Detect which cell encompasses the target text, then output its [x, y] center coordinate. 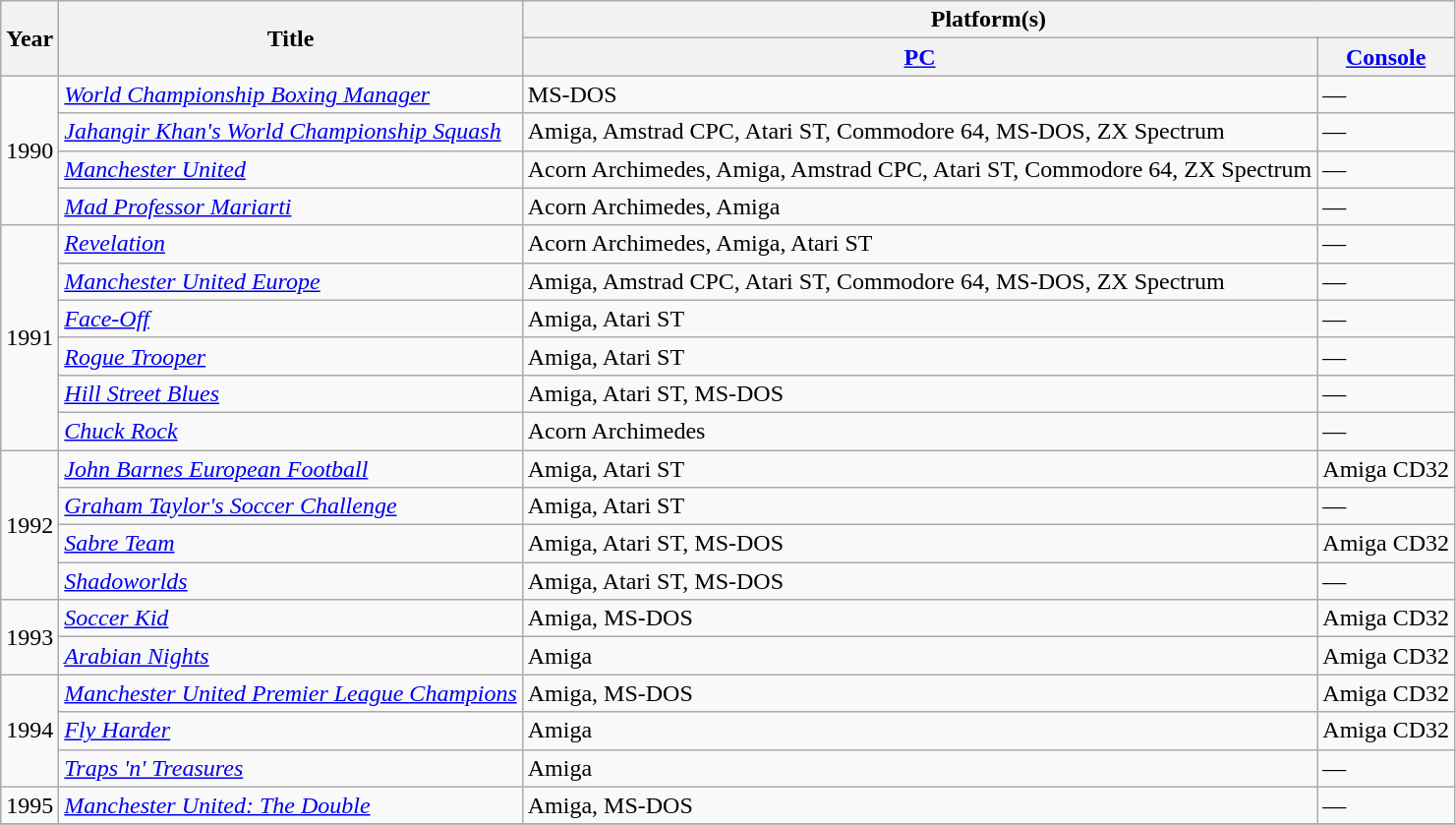
1990 [29, 150]
Rogue Trooper [291, 356]
Manchester United [291, 169]
1991 [29, 337]
Title [291, 38]
Acorn Archimedes, Amiga [920, 206]
Sabre Team [291, 544]
Graham Taylor's Soccer Challenge [291, 506]
MS-DOS [920, 94]
Acorn Archimedes, Amiga, Atari ST [920, 244]
1995 [29, 805]
Traps 'n' Treasures [291, 768]
1993 [29, 637]
Acorn Archimedes [920, 431]
Manchester United Premier League Champions [291, 693]
Face-Off [291, 319]
Mad Professor Mariarti [291, 206]
Platform(s) [988, 20]
Manchester United Europe [291, 281]
Jahangir Khan's World Championship Squash [291, 132]
World Championship Boxing Manager [291, 94]
Console [1386, 57]
Year [29, 38]
Revelation [291, 244]
Shadoworlds [291, 581]
1994 [29, 731]
Hill Street Blues [291, 393]
Manchester United: The Double [291, 805]
PC [920, 57]
Acorn Archimedes, Amiga, Amstrad CPC, Atari ST, Commodore 64, ZX Spectrum [920, 169]
1992 [29, 525]
John Barnes European Football [291, 469]
Soccer Kid [291, 619]
Fly Harder [291, 731]
Arabian Nights [291, 656]
Chuck Rock [291, 431]
